Return (X, Y) of the center of cell containing provided text 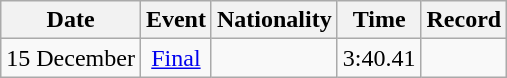
Nationality (274, 20)
Date (71, 20)
Event (176, 20)
15 December (71, 58)
Record (464, 20)
Final (176, 58)
Time (379, 20)
3:40.41 (379, 58)
